Identify which cell holds the provided text, then report its [X, Y] central coordinate. 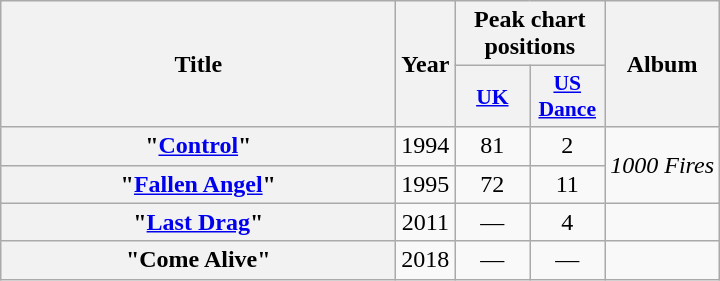
"Come Alive" [198, 260]
UK [492, 96]
Album [662, 64]
1995 [426, 184]
72 [492, 184]
Year [426, 64]
"Last Drag" [198, 222]
11 [568, 184]
"Control" [198, 146]
2018 [426, 260]
2011 [426, 222]
4 [568, 222]
Peak chart positions [530, 34]
1000 Fires [662, 165]
2 [568, 146]
US Dance [568, 96]
81 [492, 146]
"Fallen Angel" [198, 184]
Title [198, 64]
1994 [426, 146]
